Provide the [X, Y] coordinate of the cell's center where the given text is located.  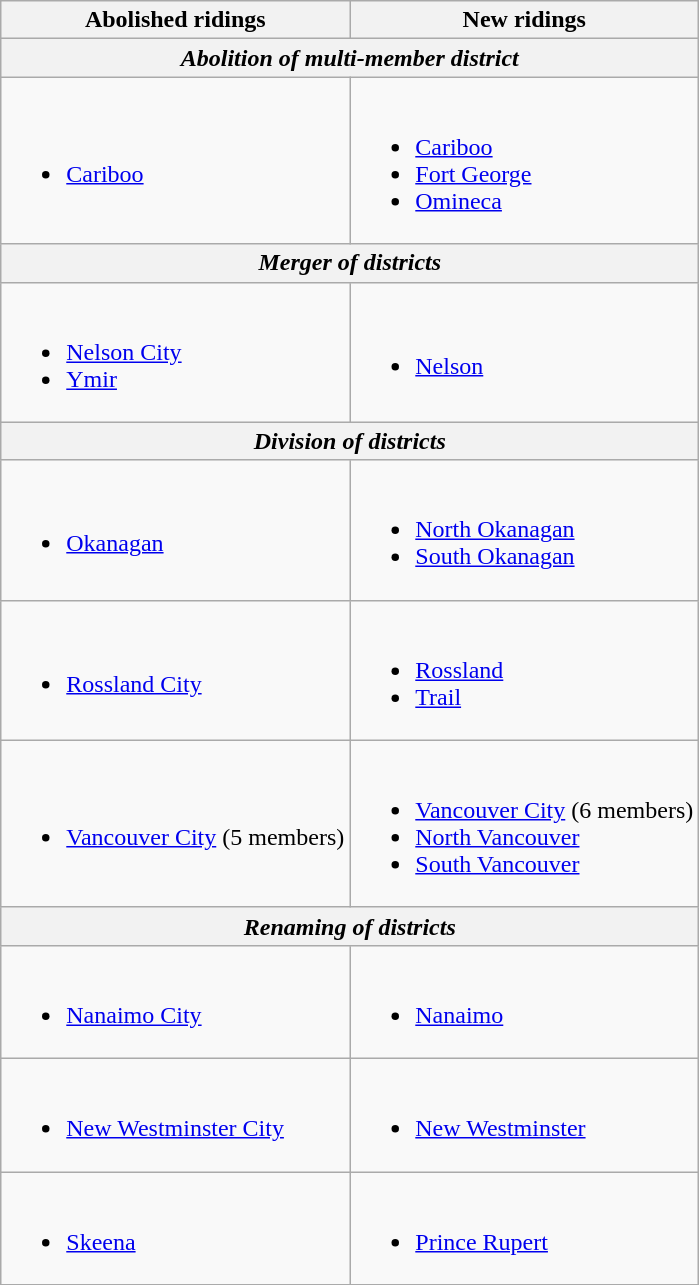
New ridings [524, 20]
CaribooFort GeorgeOmineca [524, 160]
Prince Rupert [524, 1228]
Skeena [176, 1228]
Cariboo [176, 160]
Division of districts [350, 441]
Nelson [524, 352]
Vancouver City (6 members)North VancouverSouth Vancouver [524, 824]
Rossland City [176, 670]
Abolition of multi-member district [350, 58]
Abolished ridings [176, 20]
Merger of districts [350, 263]
Nanaimo [524, 1002]
New Westminster City [176, 1114]
New Westminster [524, 1114]
RosslandTrail [524, 670]
Okanagan [176, 530]
Vancouver City (5 members) [176, 824]
Renaming of districts [350, 926]
Nelson CityYmir [176, 352]
Nanaimo City [176, 1002]
North OkanaganSouth Okanagan [524, 530]
